From the cell containing the given text, extract its center point as (x, y) coordinate. 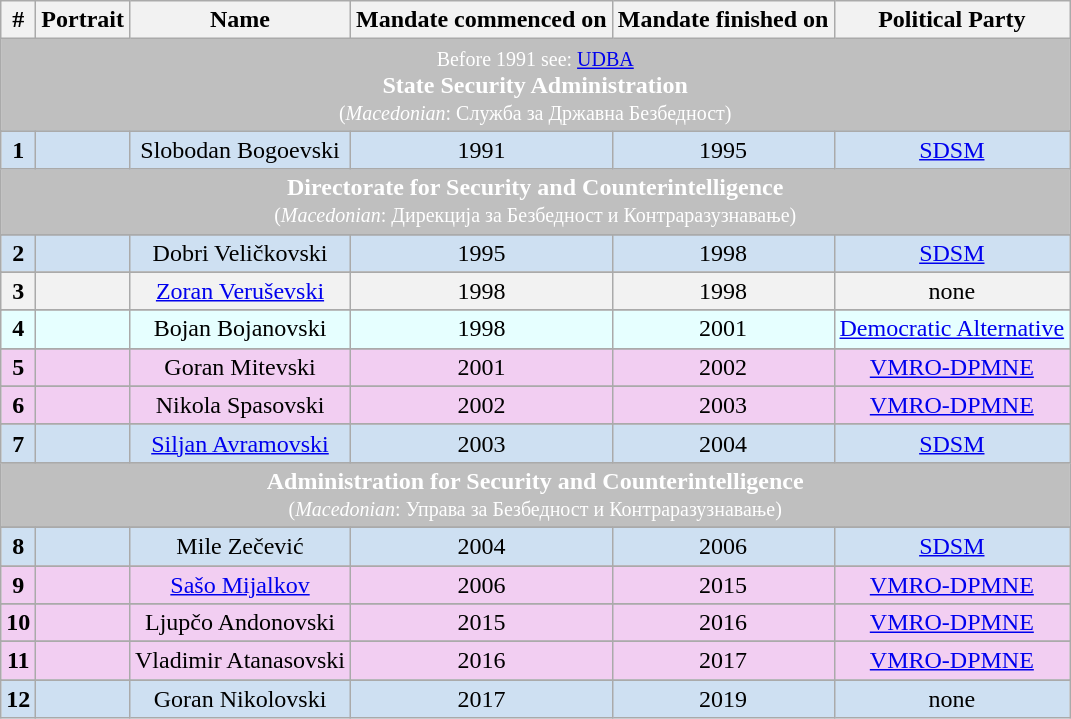
Sašo Mijalkov (240, 585)
1991 (482, 150)
Zoran Veruševski (240, 291)
Political Party (952, 20)
Before 1991 see: UDBA State Security Administration (Macedonian: Служба за Државна Безбедност) (536, 85)
7 (18, 443)
Mile Zečević (240, 546)
2 (18, 253)
9 (18, 585)
12 (18, 699)
Nikola Spasovski (240, 405)
1 (18, 150)
11 (18, 661)
# (18, 20)
Siljan Avramovski (240, 443)
Ljupčo Andonovski (240, 623)
8 (18, 546)
Portrait (83, 20)
2019 (723, 699)
4 (18, 329)
3 (18, 291)
Goran Nikolovski (240, 699)
Goran Mitevski (240, 367)
5 (18, 367)
Administration for Security and Counterintelligence (Macedonian: Управа за Безбедност и Контраразузнавање) (536, 494)
Dobri Veličkovski (240, 253)
10 (18, 623)
Directorate for Security and Counterintelligence (Macedonian: Дирекција за Безбедност и Контраразузнавање) (536, 202)
Bojan Bojanovski (240, 329)
Democratic Alternative (952, 329)
Mandate commenced on (482, 20)
6 (18, 405)
Vladimir Atanasovski (240, 661)
Mandate finished on (723, 20)
Name (240, 20)
Slobodan Bogoevski (240, 150)
